Find where the given text appears and provide that cell's center as [X, Y] coordinate. 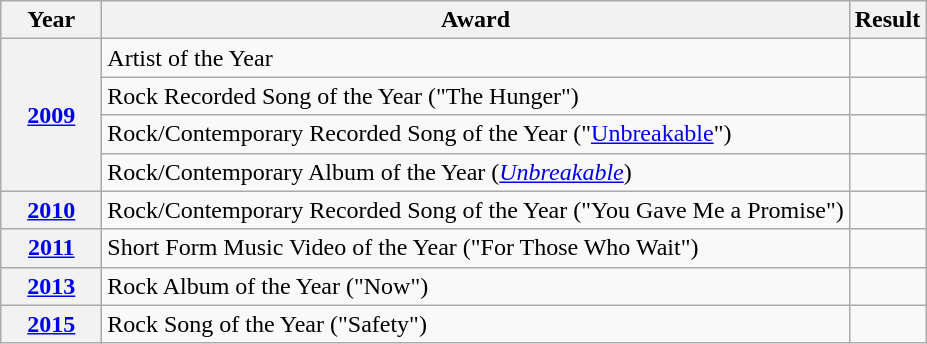
2010 [52, 210]
Rock Album of the Year ("Now") [476, 286]
Short Form Music Video of the Year ("For Those Who Wait") [476, 248]
2011 [52, 248]
Rock/Contemporary Album of the Year (Unbreakable) [476, 172]
2015 [52, 324]
Year [52, 20]
Rock/Contemporary Recorded Song of the Year ("Unbreakable") [476, 134]
Rock Recorded Song of the Year ("The Hunger") [476, 96]
Rock/Contemporary Recorded Song of the Year ("You Gave Me a Promise") [476, 210]
2009 [52, 115]
2013 [52, 286]
Rock Song of the Year ("Safety") [476, 324]
Award [476, 20]
Result [887, 20]
Artist of the Year [476, 58]
